Search for the cell housing the specified text and yield its [X, Y] center coordinate. 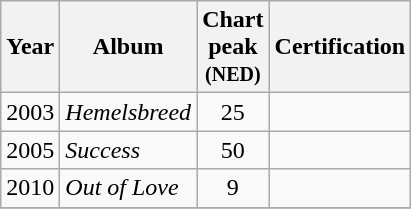
Success [128, 150]
Year [30, 47]
Certification [340, 47]
2010 [30, 188]
Album [128, 47]
Chart peak(NED) [233, 47]
25 [233, 112]
2003 [30, 112]
2005 [30, 150]
Hemelsbreed [128, 112]
Out of Love [128, 188]
9 [233, 188]
50 [233, 150]
